Extract the (X, Y) coordinate from the center of the cell holding the provided text.  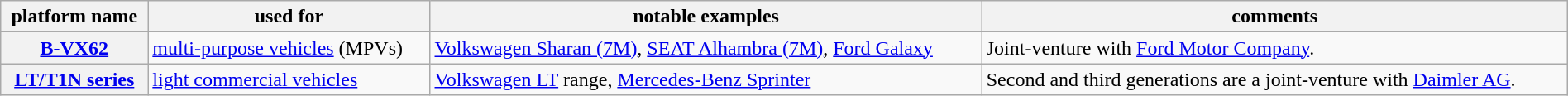
notable examples (706, 17)
comments (1274, 17)
multi-purpose vehicles (MPVs) (289, 48)
B-VX62 (74, 48)
platform name (74, 17)
LT/T1N series (74, 79)
Volkswagen LT range, Mercedes-Benz Sprinter (706, 79)
Volkswagen Sharan (7M), SEAT Alhambra (7M), Ford Galaxy (706, 48)
Second and third generations are a joint-venture with Daimler AG. (1274, 79)
Joint-venture with Ford Motor Company. (1274, 48)
light commercial vehicles (289, 79)
used for (289, 17)
